Capture the cell that displays the provided text and extract its (x, y) central coordinate. 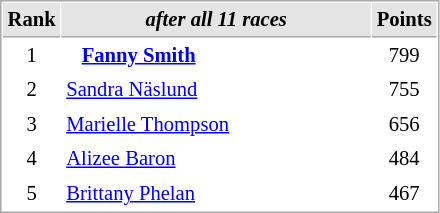
467 (404, 194)
Fanny Smith (216, 56)
Marielle Thompson (216, 124)
2 (32, 90)
656 (404, 124)
Brittany Phelan (216, 194)
484 (404, 158)
Alizee Baron (216, 158)
1 (32, 56)
799 (404, 56)
after all 11 races (216, 20)
Sandra Näslund (216, 90)
Points (404, 20)
Rank (32, 20)
4 (32, 158)
3 (32, 124)
755 (404, 90)
5 (32, 194)
